Detect which cell encompasses the target text, then output its (X, Y) center coordinate. 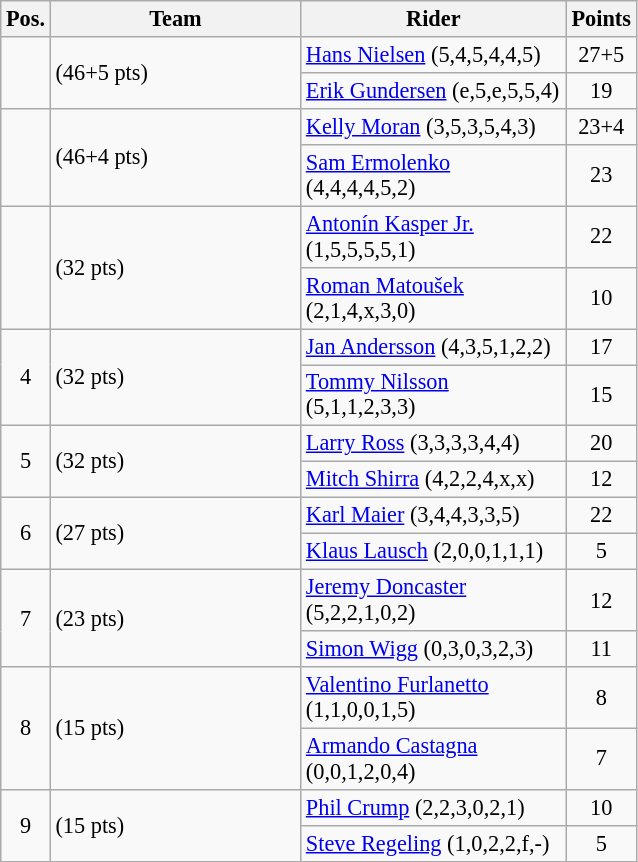
6 (26, 534)
(46+5 pts) (175, 73)
Larry Ross (3,3,3,3,4,4) (434, 444)
(23 pts) (175, 618)
Mitch Shirra (4,2,2,4,x,x) (434, 480)
9 (26, 826)
Klaus Lausch (2,0,0,1,1,1) (434, 552)
23+4 (601, 126)
Hans Nielsen (5,4,5,4,4,5) (434, 55)
Steve Regeling (1,0,2,2,f,-) (434, 843)
Points (601, 19)
19 (601, 90)
Valentino Furlanetto (1,1,0,0,1,5) (434, 698)
Rider (434, 19)
(27 pts) (175, 534)
Erik Gundersen (e,5,e,5,5,4) (434, 90)
Team (175, 19)
Jeremy Doncaster (5,2,2,1,0,2) (434, 600)
20 (601, 444)
Pos. (26, 19)
4 (26, 376)
11 (601, 649)
17 (601, 346)
23 (601, 174)
Kelly Moran (3,5,3,5,4,3) (434, 126)
15 (601, 394)
Sam Ermolenko (4,4,4,4,5,2) (434, 174)
Karl Maier (3,4,4,3,3,5) (434, 516)
(46+4 pts) (175, 156)
Armando Castagna (0,0,1,2,0,4) (434, 758)
Roman Matoušek (2,1,4,x,3,0) (434, 298)
Phil Crump (2,2,3,0,2,1) (434, 808)
Antonín Kasper Jr. (1,5,5,5,5,1) (434, 236)
Tommy Nilsson (5,1,1,2,3,3) (434, 394)
Jan Andersson (4,3,5,1,2,2) (434, 346)
Simon Wigg (0,3,0,3,2,3) (434, 649)
27+5 (601, 55)
